Capture the cell that displays the provided text and extract its (x, y) central coordinate. 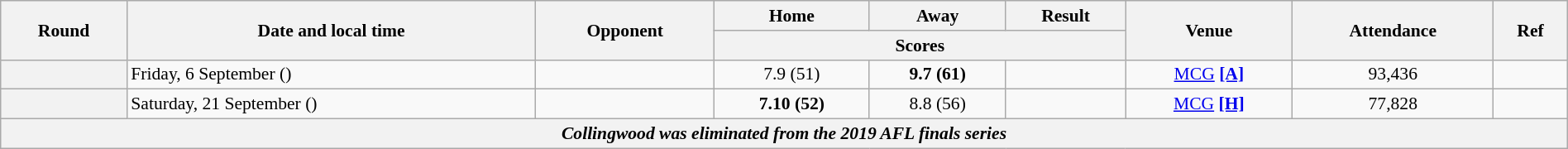
7.10 (52) (792, 104)
Ref (1530, 30)
MCG [A] (1209, 74)
Saturday, 21 September () (331, 104)
Date and local time (331, 30)
Result (1065, 16)
93,436 (1393, 74)
Collingwood was eliminated from the 2019 AFL finals series (784, 134)
Friday, 6 September () (331, 74)
8.8 (56) (938, 104)
Opponent (625, 30)
Round (65, 30)
9.7 (61) (938, 74)
Scores (920, 46)
Attendance (1393, 30)
Home (792, 16)
MCG [H] (1209, 104)
Away (938, 16)
77,828 (1393, 104)
7.9 (51) (792, 74)
Venue (1209, 30)
